Detect which cell encompasses the target text, then output its [X, Y] center coordinate. 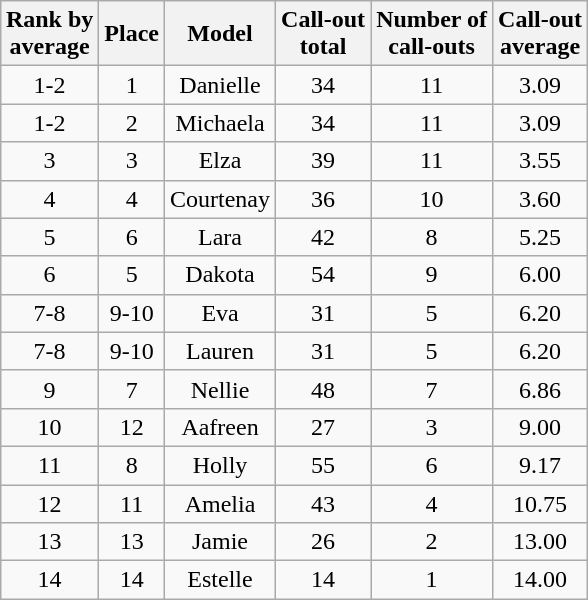
6.86 [540, 389]
Aafreen [220, 427]
48 [324, 389]
Lauren [220, 351]
27 [324, 427]
43 [324, 503]
9.00 [540, 427]
9.17 [540, 465]
Model [220, 34]
36 [324, 199]
Danielle [220, 85]
10.75 [540, 503]
Courtenay [220, 199]
26 [324, 542]
3.60 [540, 199]
6.00 [540, 275]
54 [324, 275]
13.00 [540, 542]
3.55 [540, 161]
42 [324, 237]
Number ofcall-outs [432, 34]
5.25 [540, 237]
Holly [220, 465]
Nellie [220, 389]
Rank byaverage [49, 34]
Jamie [220, 542]
Lara [220, 237]
Dakota [220, 275]
55 [324, 465]
Call-outtotal [324, 34]
Eva [220, 313]
Michaela [220, 123]
Elza [220, 161]
Place [132, 34]
14.00 [540, 580]
Call-outaverage [540, 34]
Estelle [220, 580]
Amelia [220, 503]
39 [324, 161]
